Locate the cell with the specified text and output its (X, Y) center coordinate. 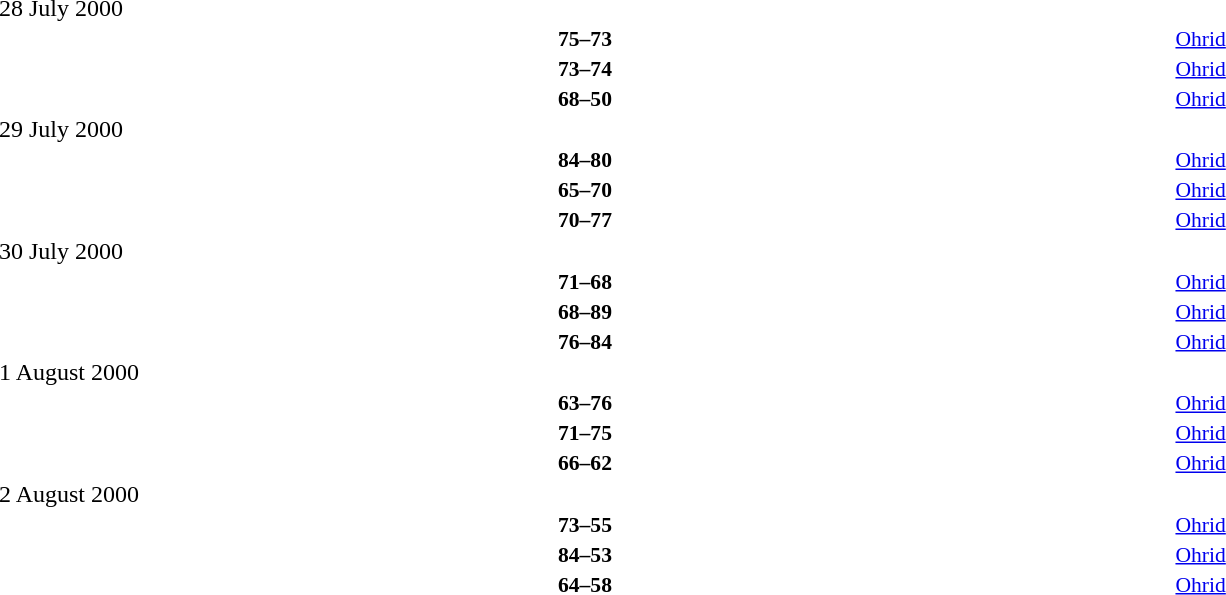
70–77 (584, 220)
63–76 (584, 403)
68–89 (584, 312)
73–74 (584, 68)
66–62 (584, 463)
75–73 (584, 38)
68–50 (584, 98)
76–84 (584, 342)
84–53 (584, 554)
71–68 (584, 282)
73–55 (584, 524)
84–80 (584, 160)
65–70 (584, 190)
71–75 (584, 433)
